Capture the cell that displays the provided text and extract its (X, Y) central coordinate. 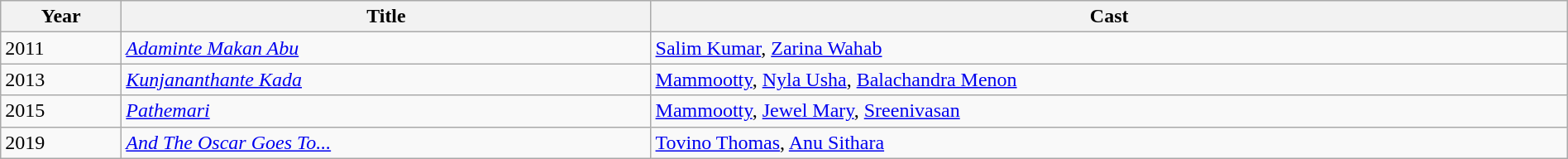
2019 (61, 142)
Pathemari (386, 111)
Mammootty, Jewel Mary, Sreenivasan (1109, 111)
Salim Kumar, Zarina Wahab (1109, 48)
Year (61, 17)
2015 (61, 111)
Kunjananthante Kada (386, 79)
2011 (61, 48)
2013 (61, 79)
Tovino Thomas, Anu Sithara (1109, 142)
Title (386, 17)
Cast (1109, 17)
Mammootty, Nyla Usha, Balachandra Menon (1109, 79)
Adaminte Makan Abu (386, 48)
And The Oscar Goes To... (386, 142)
